Find where the given text appears and provide that cell's center as [X, Y] coordinate. 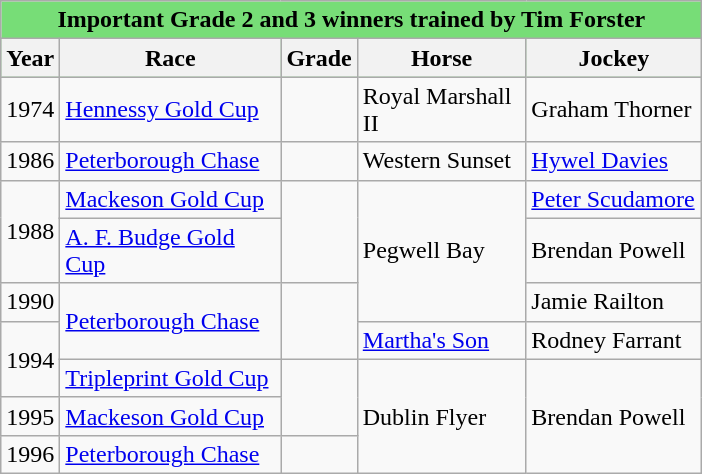
Important Grade 2 and 3 winners trained by Tim Forster [352, 20]
1988 [30, 232]
1986 [30, 161]
1995 [30, 416]
1990 [30, 302]
Race [170, 58]
Grade [319, 58]
Hywel Davies [614, 161]
Western Sunset [442, 161]
1996 [30, 454]
1994 [30, 359]
1974 [30, 110]
A. F. Budge Gold Cup [170, 250]
Dublin Flyer [442, 416]
Jamie Railton [614, 302]
Peter Scudamore [614, 199]
Tripleprint Gold Cup [170, 378]
Martha's Son [442, 340]
Jockey [614, 58]
Horse [442, 58]
Graham Thorner [614, 110]
Year [30, 58]
Rodney Farrant [614, 340]
Royal Marshall II [442, 110]
Hennessy Gold Cup [170, 110]
Pegwell Bay [442, 250]
